Return the [X, Y] coordinate for the center point of the cell that contains the specified text.  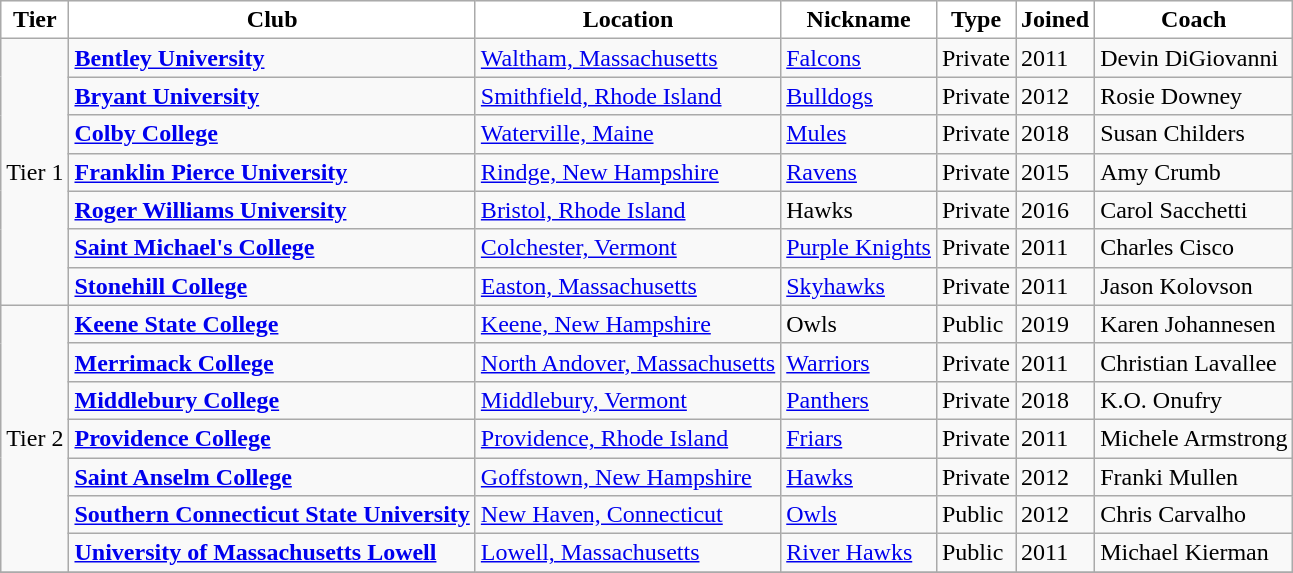
Joined [1056, 20]
K.O. Onufry [1194, 400]
Franki Mullen [1194, 477]
2015 [1056, 172]
Skyhawks [859, 286]
Bentley University [272, 58]
Chris Carvalho [1194, 515]
Waterville, Maine [628, 134]
Colchester, Vermont [628, 248]
Waltham, Massachusetts [628, 58]
Tier [35, 20]
Middlebury College [272, 400]
Friars [859, 438]
River Hawks [859, 553]
Jason Kolovson [1194, 286]
Merrimack College [272, 362]
Purple Knights [859, 248]
Mules [859, 134]
Stonehill College [272, 286]
Amy Crumb [1194, 172]
Goffstown, New Hampshire [628, 477]
Tier 2 [35, 438]
Charles Cisco [1194, 248]
Lowell, Massachusetts [628, 553]
Easton, Massachusetts [628, 286]
Providence, Rhode Island [628, 438]
Christian Lavallee [1194, 362]
Devin DiGiovanni [1194, 58]
Tier 1 [35, 172]
Keene State College [272, 324]
Franklin Pierce University [272, 172]
Bryant University [272, 96]
Roger Williams University [272, 210]
Rosie Downey [1194, 96]
2016 [1056, 210]
University of Massachusetts Lowell [272, 553]
Rindge, New Hampshire [628, 172]
Middlebury, Vermont [628, 400]
North Andover, Massachusetts [628, 362]
Smithfield, Rhode Island [628, 96]
Location [628, 20]
Southern Connecticut State University [272, 515]
Coach [1194, 20]
Michael Kierman [1194, 553]
Karen Johannesen [1194, 324]
Bulldogs [859, 96]
Club [272, 20]
Type [976, 20]
Colby College [272, 134]
Saint Anselm College [272, 477]
Susan Childers [1194, 134]
Saint Michael's College [272, 248]
Warriors [859, 362]
Bristol, Rhode Island [628, 210]
Providence College [272, 438]
Falcons [859, 58]
Nickname [859, 20]
Carol Sacchetti [1194, 210]
Keene, New Hampshire [628, 324]
New Haven, Connecticut [628, 515]
2019 [1056, 324]
Michele Armstrong [1194, 438]
Panthers [859, 400]
Ravens [859, 172]
